Return (X, Y) of the center of cell containing provided text 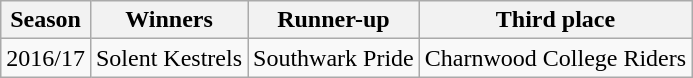
Southwark Pride (334, 58)
Season (46, 20)
2016/17 (46, 58)
Third place (555, 20)
Charnwood College Riders (555, 58)
Runner-up (334, 20)
Solent Kestrels (168, 58)
Winners (168, 20)
